Detect which cell encompasses the target text, then output its (X, Y) center coordinate. 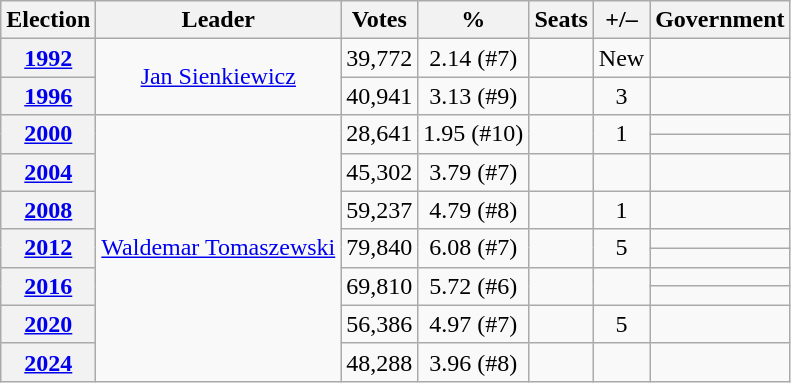
Leader (218, 20)
48,288 (380, 362)
6.08 (#7) (474, 248)
79,840 (380, 248)
2012 (48, 248)
2020 (48, 324)
1996 (48, 96)
3.13 (#9) (474, 96)
40,941 (380, 96)
3 (621, 96)
2000 (48, 134)
2008 (48, 210)
5.72 (#6) (474, 286)
1992 (48, 58)
3.96 (#8) (474, 362)
2004 (48, 172)
56,386 (380, 324)
Waldemar Tomaszewski (218, 248)
2.14 (#7) (474, 58)
4.79 (#8) (474, 210)
Election (48, 20)
45,302 (380, 172)
New (621, 58)
4.97 (#7) (474, 324)
69,810 (380, 286)
Seats (561, 20)
+/– (621, 20)
2024 (48, 362)
3.79 (#7) (474, 172)
1.95 (#10) (474, 134)
Jan Sienkiewicz (218, 77)
39,772 (380, 58)
Government (720, 20)
59,237 (380, 210)
% (474, 20)
2016 (48, 286)
Votes (380, 20)
28,641 (380, 134)
